Return the (X, Y) coordinate for the center point of the cell that contains the specified text.  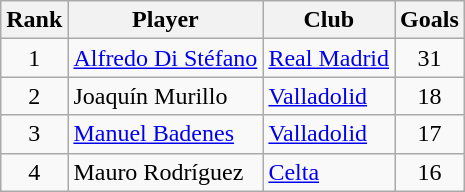
Mauro Rodríguez (166, 172)
Celta (329, 172)
Manuel Badenes (166, 134)
16 (430, 172)
2 (34, 96)
31 (430, 58)
17 (430, 134)
4 (34, 172)
Real Madrid (329, 58)
1 (34, 58)
Joaquín Murillo (166, 96)
18 (430, 96)
Goals (430, 20)
3 (34, 134)
Club (329, 20)
Rank (34, 20)
Alfredo Di Stéfano (166, 58)
Player (166, 20)
